Locate the cell with the specified text and output its [x, y] center coordinate. 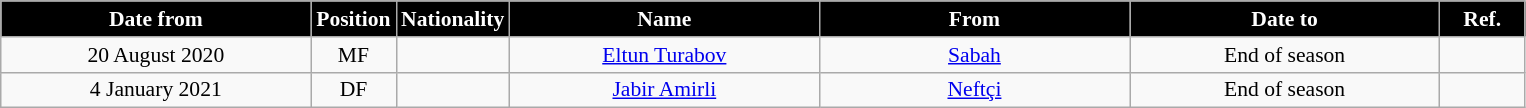
Ref. [1482, 19]
Sabah [974, 55]
Date from [156, 19]
Position [354, 19]
Neftçi [974, 90]
Date to [1285, 19]
From [974, 19]
Name [664, 19]
DF [354, 90]
4 January 2021 [156, 90]
Jabir Amirli [664, 90]
Eltun Turabov [664, 55]
MF [354, 55]
20 August 2020 [156, 55]
Nationality [452, 19]
